Provide the [X, Y] coordinate of the cell's center where the given text is located.  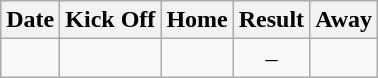
Date [30, 20]
Away [344, 20]
Result [271, 20]
Home [197, 20]
Kick Off [110, 20]
– [271, 58]
